Locate the cell with the specified text and output its [x, y] center coordinate. 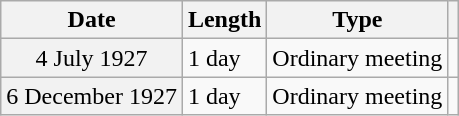
Length [224, 20]
6 December 1927 [92, 96]
Date [92, 20]
Type [358, 20]
4 July 1927 [92, 58]
